For the text-containing cell, return its midpoint in (x, y) coordinate format. 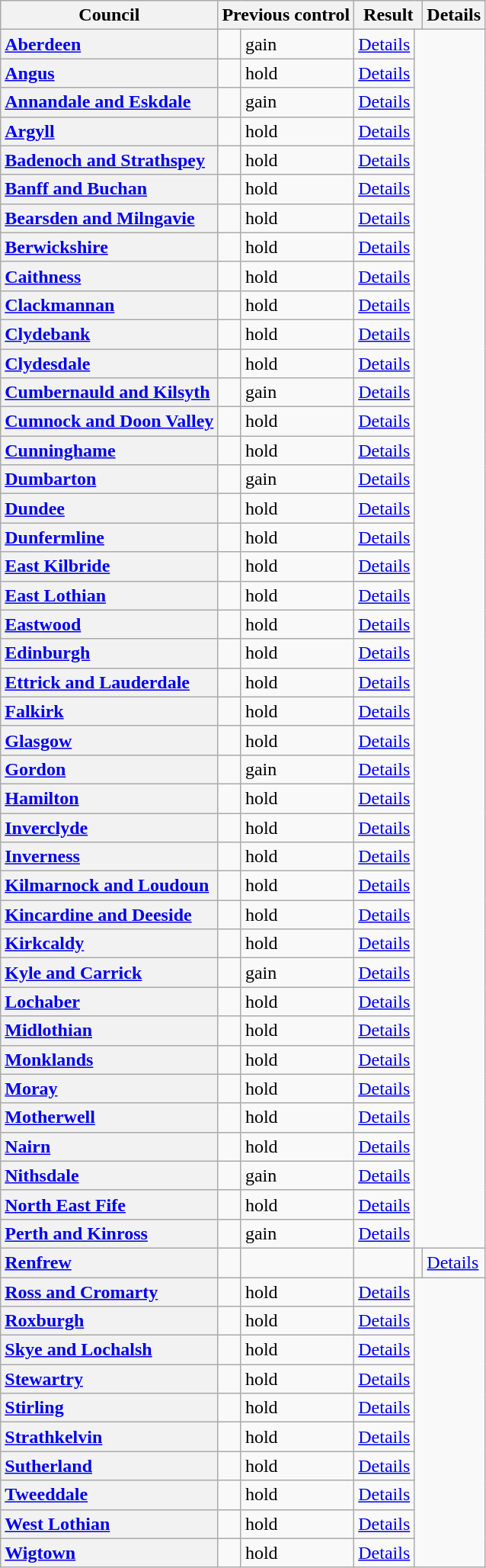
Tweeddale (110, 1495)
Berwickshire (110, 247)
Clydebank (110, 334)
Nithsdale (110, 1175)
Inverclyde (110, 827)
East Lothian (110, 595)
Moray (110, 1089)
Perth and Kinross (110, 1233)
Roxburgh (110, 1321)
Bearsden and Milngavie (110, 218)
Annandale and Eskdale (110, 102)
Cumbernauld and Kilsyth (110, 393)
Clydesdale (110, 364)
Gordon (110, 769)
Kirkcaldy (110, 944)
Kincardine and Deeside (110, 915)
West Lothian (110, 1524)
Eastwood (110, 624)
Wigtown (110, 1553)
Badenoch and Strathspey (110, 160)
Stirling (110, 1408)
North East Fife (110, 1204)
Monklands (110, 1060)
Edinburgh (110, 653)
Dunfermline (110, 537)
Cunninghame (110, 451)
Lochaber (110, 1002)
East Kilbride (110, 566)
Inverness (110, 857)
Kyle and Carrick (110, 973)
Nairn (110, 1146)
Result (388, 15)
Kilmarnock and Loudoun (110, 886)
Falkirk (110, 711)
Council (110, 15)
Strathkelvin (110, 1437)
Sutherland (110, 1466)
Motherwell (110, 1117)
Ross and Cromarty (110, 1292)
Caithness (110, 276)
Stewartry (110, 1379)
Skye and Lochalsh (110, 1350)
Dumbarton (110, 479)
Glasgow (110, 740)
Aberdeen (110, 44)
Renfrew (110, 1262)
Midlothian (110, 1031)
Angus (110, 73)
Ettrick and Lauderdale (110, 682)
Hamilton (110, 798)
Dundee (110, 508)
Previous control (286, 15)
Banff and Buchan (110, 189)
Argyll (110, 131)
Clackmannan (110, 305)
Cumnock and Doon Valley (110, 422)
